Search for the cell housing the specified text and yield its [X, Y] center coordinate. 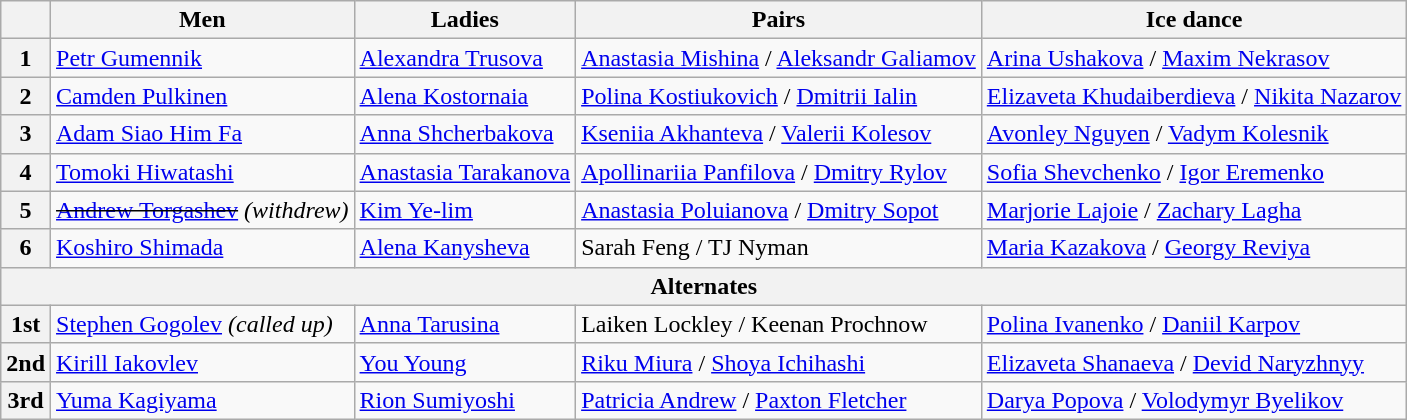
Ladies [465, 20]
Alexandra Trusova [465, 58]
Laiken Lockley / Keenan Prochnow [779, 324]
Sofia Shevchenko / Igor Eremenko [1194, 172]
Tomoki Hiwatashi [203, 172]
3 [26, 134]
Anastasia Mishina / Aleksandr Galiamov [779, 58]
Riku Miura / Shoya Ichihashi [779, 362]
Alena Kanysheva [465, 248]
Pairs [779, 20]
Camden Pulkinen [203, 96]
Maria Kazakova / Georgy Reviya [1194, 248]
Apollinariia Panfilova / Dmitry Rylov [779, 172]
Polina Kostiukovich / Dmitrii Ialin [779, 96]
1st [26, 324]
Avonley Nguyen / Vadym Kolesnik [1194, 134]
Petr Gumennik [203, 58]
Anastasia Tarakanova [465, 172]
6 [26, 248]
Alternates [704, 286]
Elizaveta Khudaiberdieva / Nikita Nazarov [1194, 96]
Yuma Kagiyama [203, 400]
Marjorie Lajoie / Zachary Lagha [1194, 210]
Elizaveta Shanaeva / Devid Naryzhnyy [1194, 362]
You Young [465, 362]
Ice dance [1194, 20]
Rion Sumiyoshi [465, 400]
Andrew Torgashev (withdrew) [203, 210]
Anastasia Poluianova / Dmitry Sopot [779, 210]
1 [26, 58]
2nd [26, 362]
Patricia Andrew / Paxton Fletcher [779, 400]
Kim Ye-lim [465, 210]
Koshiro Shimada [203, 248]
Stephen Gogolev (called up) [203, 324]
Darya Popova / Volodymyr Byelikov [1194, 400]
Kirill Iakovlev [203, 362]
Kseniia Akhanteva / Valerii Kolesov [779, 134]
3rd [26, 400]
Arina Ushakova / Maxim Nekrasov [1194, 58]
Sarah Feng / TJ Nyman [779, 248]
4 [26, 172]
5 [26, 210]
Alena Kostornaia [465, 96]
2 [26, 96]
Men [203, 20]
Anna Shcherbakova [465, 134]
Anna Tarusina [465, 324]
Adam Siao Him Fa [203, 134]
Polina Ivanenko / Daniil Karpov [1194, 324]
